Extract the (x, y) coordinate from the center of the cell holding the provided text.  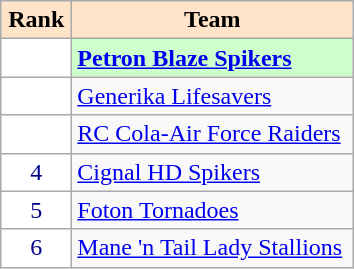
Petron Blaze Spikers (212, 58)
Cignal HD Spikers (212, 172)
Mane 'n Tail Lady Stallions (212, 248)
Team (212, 20)
4 (36, 172)
Rank (36, 20)
Foton Tornadoes (212, 210)
5 (36, 210)
RC Cola-Air Force Raiders (212, 134)
6 (36, 248)
Generika Lifesavers (212, 96)
